Find where the given text appears and provide that cell's center as [x, y] coordinate. 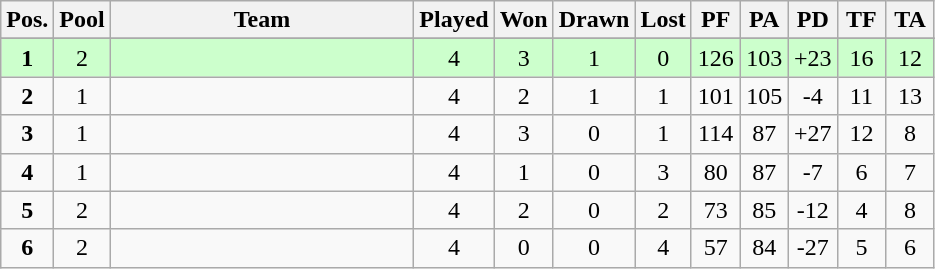
Drawn [594, 20]
-4 [814, 96]
Pos. [28, 20]
-7 [814, 172]
7 [910, 172]
Lost [663, 20]
-27 [814, 248]
73 [716, 210]
126 [716, 58]
+23 [814, 58]
TA [910, 20]
85 [764, 210]
114 [716, 134]
57 [716, 248]
Won [524, 20]
84 [764, 248]
103 [764, 58]
13 [910, 96]
80 [716, 172]
11 [862, 96]
16 [862, 58]
-12 [814, 210]
+27 [814, 134]
Pool [82, 20]
Team [262, 20]
105 [764, 96]
Played [454, 20]
TF [862, 20]
PA [764, 20]
PD [814, 20]
101 [716, 96]
PF [716, 20]
